Search for the cell housing the specified text and yield its [X, Y] center coordinate. 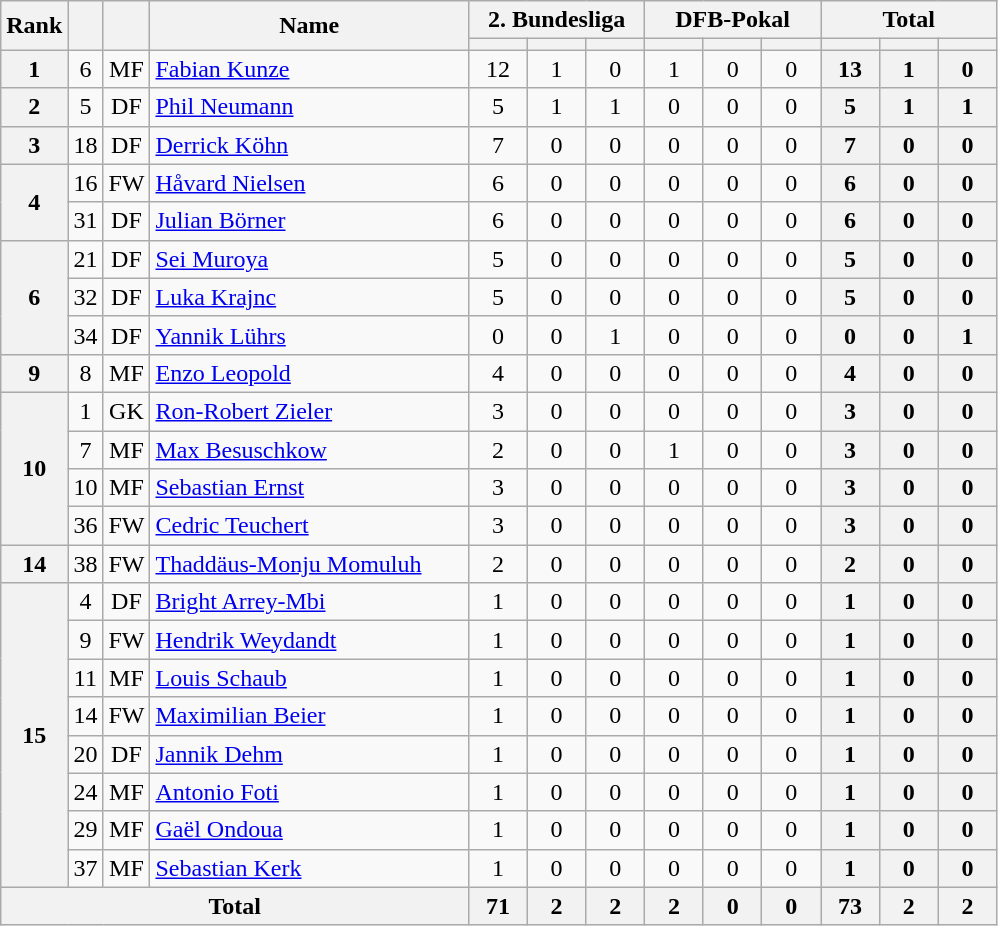
8 [86, 373]
GK [126, 411]
Julian Börner [310, 221]
Fabian Kunze [310, 69]
Yannik Lührs [310, 335]
12 [498, 69]
32 [86, 297]
Sebastian Ernst [310, 488]
20 [86, 754]
Håvard Nielsen [310, 183]
36 [86, 526]
34 [86, 335]
Maximilian Beier [310, 716]
Name [310, 26]
Cedric Teuchert [310, 526]
37 [86, 868]
Thaddäus-Monju Momuluh [310, 564]
Rank [34, 26]
Luka Krajnc [310, 297]
Ron-Robert Zieler [310, 411]
Antonio Foti [310, 792]
16 [86, 183]
71 [498, 906]
Derrick Köhn [310, 145]
15 [34, 735]
Phil Neumann [310, 107]
Gaël Ondoua [310, 830]
Max Besuschkow [310, 449]
29 [86, 830]
Enzo Leopold [310, 373]
24 [86, 792]
Louis Schaub [310, 678]
Jannik Dehm [310, 754]
21 [86, 259]
73 [850, 906]
2. Bundesliga [557, 20]
18 [86, 145]
Sei Muroya [310, 259]
38 [86, 564]
13 [850, 69]
Hendrik Weydandt [310, 640]
11 [86, 678]
Bright Arrey-Mbi [310, 602]
Sebastian Kerk [310, 868]
31 [86, 221]
DFB-Pokal [733, 20]
